Find where the given text appears and provide that cell's center as (X, Y) coordinate. 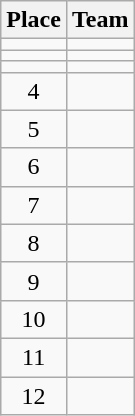
9 (34, 281)
11 (34, 357)
7 (34, 205)
Team (100, 20)
5 (34, 129)
12 (34, 395)
6 (34, 167)
10 (34, 319)
Place (34, 20)
8 (34, 243)
4 (34, 91)
